Pinpoint the cell where the given text exists, returning its (x, y) midpoint coordinate. 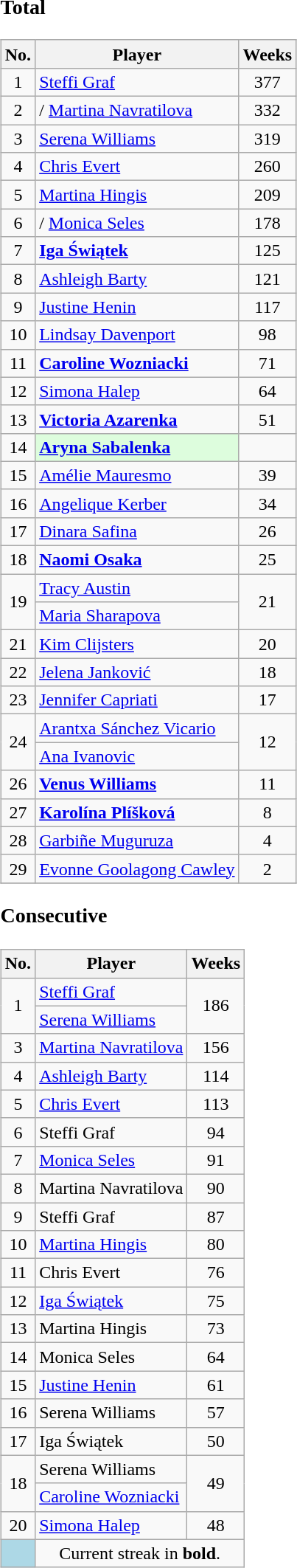
113 (216, 1104)
Dinara Safina (137, 531)
34 (268, 503)
98 (268, 335)
Tracy Austin (137, 588)
Kim Clijsters (137, 644)
87 (216, 1217)
260 (268, 167)
91 (216, 1160)
/ Monica Seles (137, 223)
29 (18, 868)
Aryna Sabalenka (137, 447)
19 (18, 602)
25 (268, 560)
48 (216, 1525)
27 (18, 812)
Naomi Osaka (137, 560)
73 (216, 1329)
Garbiñe Muguruza (137, 840)
Ana Ivanovic (137, 756)
94 (216, 1132)
39 (268, 475)
319 (268, 139)
49 (216, 1483)
75 (216, 1301)
Current streak in bold. (140, 1553)
Jennifer Capriati (137, 700)
71 (268, 363)
/ Martina Navratilova (137, 111)
125 (268, 251)
80 (216, 1245)
Lindsay Davenport (137, 335)
Victoria Azarenka (137, 419)
76 (216, 1273)
209 (268, 195)
Karolína Plíšková (137, 812)
Amélie Mauresmo (137, 475)
Angelique Kerber (137, 503)
28 (18, 840)
24 (18, 742)
51 (268, 419)
Jelena Janković (137, 672)
117 (268, 307)
121 (268, 279)
61 (216, 1385)
23 (18, 700)
50 (216, 1441)
114 (216, 1076)
22 (18, 672)
178 (268, 223)
57 (216, 1413)
Evonne Goolagong Cawley (137, 868)
186 (216, 1006)
Arantxa Sánchez Vicario (137, 728)
Venus Williams (137, 784)
156 (216, 1048)
377 (268, 82)
Maria Sharapova (137, 616)
332 (268, 111)
90 (216, 1188)
